Provide the (x, y) coordinate of the cell's center where the given text is located.  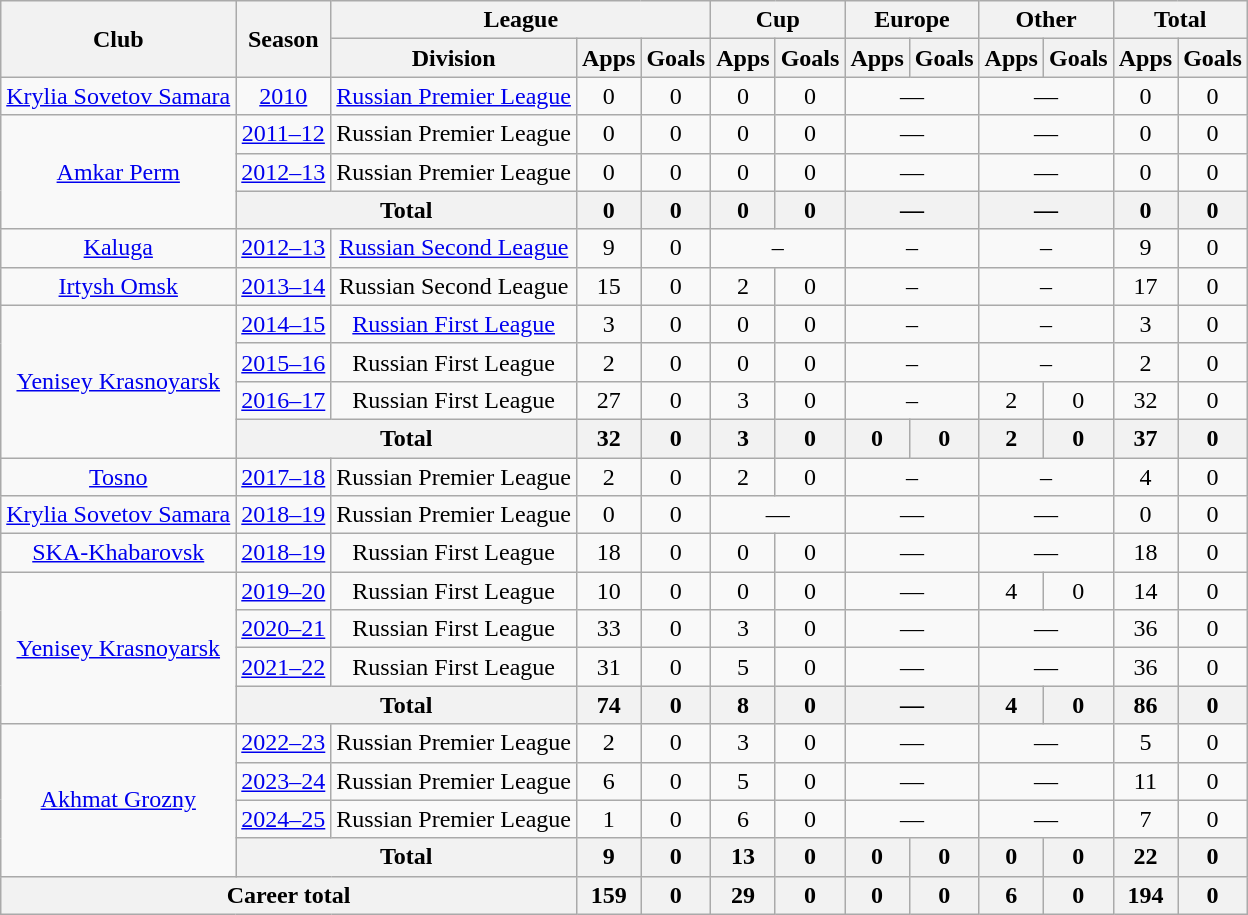
2014–15 (284, 324)
86 (1145, 705)
Tosno (118, 477)
10 (608, 591)
Other (1046, 20)
22 (1145, 857)
1 (608, 819)
2019–20 (284, 591)
2024–25 (284, 819)
Irtysh Omsk (118, 286)
7 (1145, 819)
2021–22 (284, 667)
17 (1145, 286)
Amkar Perm (118, 172)
Division (454, 58)
2022–23 (284, 743)
Kaluga (118, 248)
11 (1145, 781)
13 (743, 857)
37 (1145, 438)
2010 (284, 96)
Career total (289, 895)
2015–16 (284, 362)
8 (743, 705)
2011–12 (284, 134)
Cup (778, 20)
33 (608, 629)
2020–21 (284, 629)
Club (118, 39)
Akhmat Grozny (118, 800)
2023–24 (284, 781)
2016–17 (284, 400)
31 (608, 667)
194 (1145, 895)
SKA-Khabarovsk (118, 553)
27 (608, 400)
74 (608, 705)
Europe (912, 20)
29 (743, 895)
15 (608, 286)
14 (1145, 591)
Season (284, 39)
2013–14 (284, 286)
2017–18 (284, 477)
League (521, 20)
159 (608, 895)
